Output the (X, Y) coordinate of the center of the cell containing the given text.  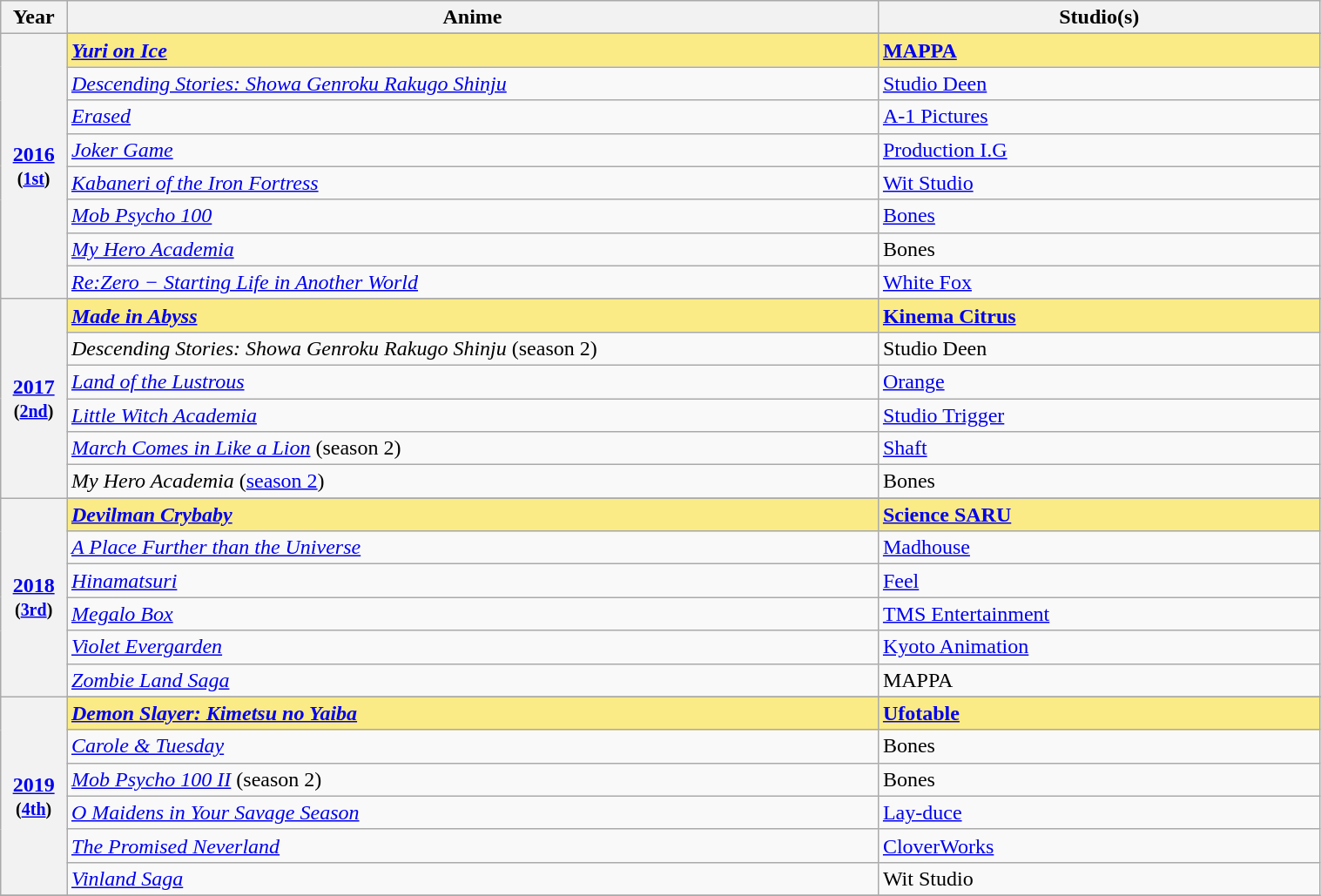
Mob Psycho 100 II (season 2) (472, 779)
Kinema Citrus (1099, 315)
Production I.G (1099, 150)
A-1 Pictures (1099, 117)
Orange (1099, 381)
Ufotable (1099, 713)
Devilman Crybaby (472, 515)
Studio Trigger (1099, 415)
Erased (472, 117)
O Maidens in Your Savage Season (472, 812)
2018(3rd) (34, 597)
Madhouse (1099, 548)
A Place Further than the Universe (472, 548)
Lay-duce (1099, 812)
2019(4th) (34, 796)
Land of the Lustrous (472, 381)
White Fox (1099, 282)
March Comes in Like a Lion (season 2) (472, 448)
CloverWorks (1099, 845)
My Hero Academia (472, 249)
2016(1st) (34, 166)
Carole & Tuesday (472, 746)
Kyoto Animation (1099, 647)
Descending Stories: Showa Genroku Rakugo Shinju (472, 84)
My Hero Academia (season 2) (472, 482)
Demon Slayer: Kimetsu no Yaiba (472, 713)
Feel (1099, 581)
Shaft (1099, 448)
Descending Stories: Showa Genroku Rakugo Shinju (season 2) (472, 348)
Vinland Saga (472, 879)
Megalo Box (472, 614)
Year (34, 17)
Mob Psycho 100 (472, 216)
Zombie Land Saga (472, 680)
Studio(s) (1099, 17)
Violet Evergarden (472, 647)
Re:Zero − Starting Life in Another World (472, 282)
Joker Game (472, 150)
Kabaneri of the Iron Fortress (472, 183)
Made in Abyss (472, 315)
TMS Entertainment (1099, 614)
Science SARU (1099, 515)
2017(2nd) (34, 398)
Little Witch Academia (472, 415)
Yuri on Ice (472, 51)
Anime (472, 17)
Hinamatsuri (472, 581)
The Promised Neverland (472, 845)
